Scan for the cell matching the given text and deliver its [x, y] coordinate at center. 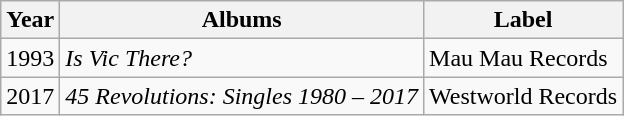
Label [524, 20]
Westworld Records [524, 96]
Is Vic There? [242, 58]
Year [30, 20]
Albums [242, 20]
2017 [30, 96]
45 Revolutions: Singles 1980 – 2017 [242, 96]
1993 [30, 58]
Mau Mau Records [524, 58]
